Detect which cell encompasses the target text, then output its (X, Y) center coordinate. 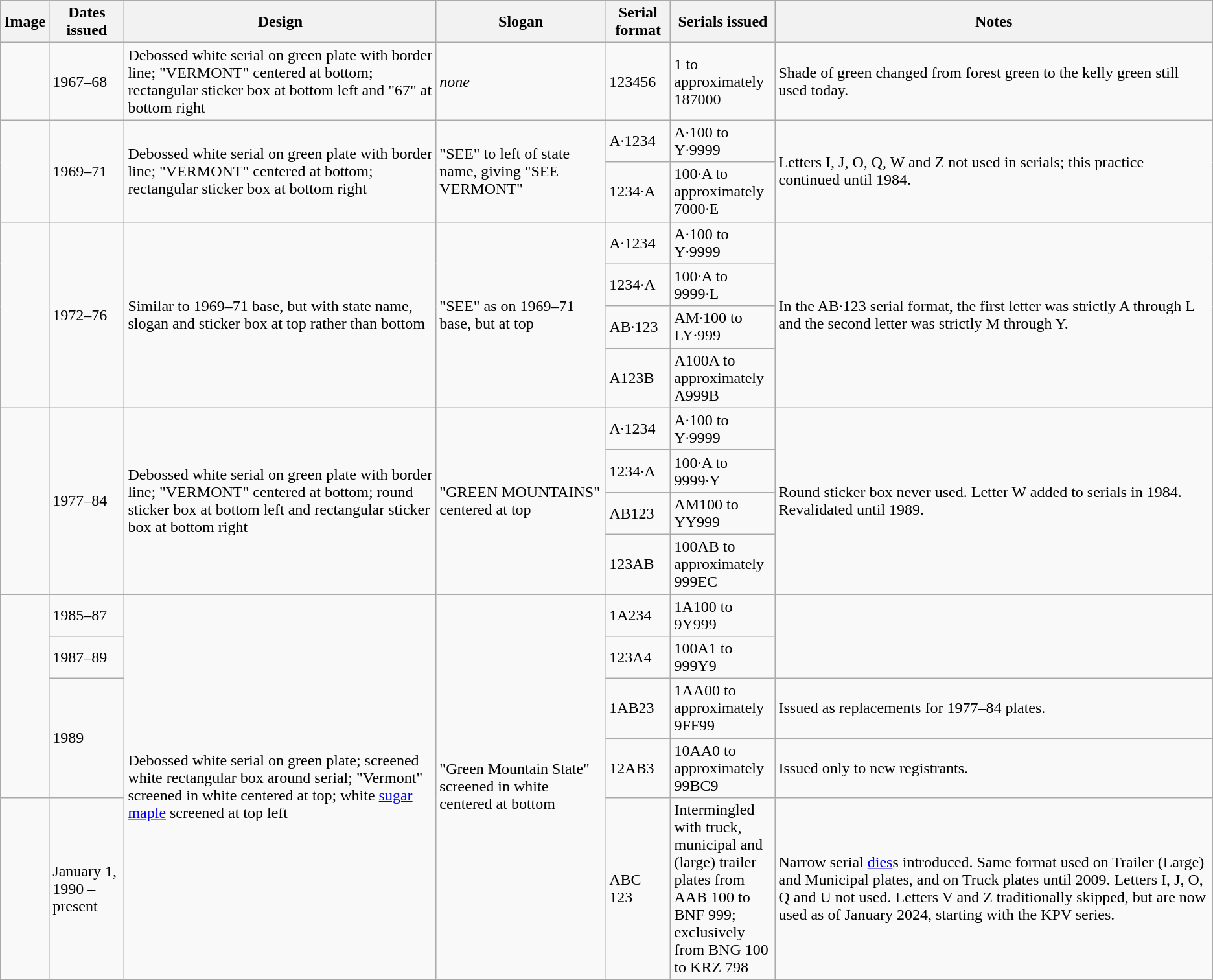
1969–71 (87, 171)
1AB23 (638, 708)
100A1 to999Y9 (723, 657)
123456 (638, 82)
"SEE" as on 1969–71 base, but at top (521, 315)
Debossed white serial on green plate with border line; "VERMONT" centered at bottom; rectangular sticker box at bottom left and "67" at bottom right (280, 82)
12AB3 (638, 768)
100·A to approximately 7000·E (723, 192)
100·A to9999·L (723, 285)
1985–87 (87, 614)
ABC 123 (638, 889)
Intermingled with truck, municipal and (large) trailer plates from AAB 100 to BNF 999; exclusively from BNG 100 to KRZ 798 (723, 889)
AM·100 toLY·999 (723, 327)
AM100 toYY999 (723, 513)
A100A to approximately A999B (723, 378)
Slogan (521, 22)
123AB (638, 564)
Debossed white serial on green plate with border line; "VERMONT" centered at bottom; rectangular sticker box at bottom right (280, 171)
Round sticker box never used. Letter W added to serials in 1984. Revalidated until 1989. (994, 500)
Image (25, 22)
123A4 (638, 657)
"Green Mountain State" screened in white centered at bottom (521, 787)
Shade of green changed from forest green to the kelly green still used today. (994, 82)
1989 (87, 738)
10AA0 to approximately 99BC9 (723, 768)
1987–89 (87, 657)
In the AB·123 serial format, the first letter was strictly A through L and the second letter was strictly M through Y. (994, 315)
none (521, 82)
1A234 (638, 614)
1A100 to9Y999 (723, 614)
100·A to9999·Y (723, 471)
AB123 (638, 513)
1977–84 (87, 500)
Letters I, J, O, Q, W and Z not used in serials; this practice continued until 1984. (994, 171)
Similar to 1969–71 base, but with state name, slogan and sticker box at top rather than bottom (280, 315)
1967–68 (87, 82)
Serials issued (723, 22)
Serial format (638, 22)
AB·123 (638, 327)
1972–76 (87, 315)
January 1, 1990 – present (87, 889)
Design (280, 22)
"GREEN MOUNTAINS" centered at top (521, 500)
"SEE" to left of state name, giving "SEE VERMONT" (521, 171)
1 toapproximately 187000 (723, 82)
Issued only to new registrants. (994, 768)
100AB to approximately 999EC (723, 564)
Dates issued (87, 22)
Issued as replacements for 1977–84 plates. (994, 708)
Notes (994, 22)
1AA00 to approximately 9FF99 (723, 708)
A123B (638, 378)
